Capture the cell that displays the provided text and extract its [X, Y] central coordinate. 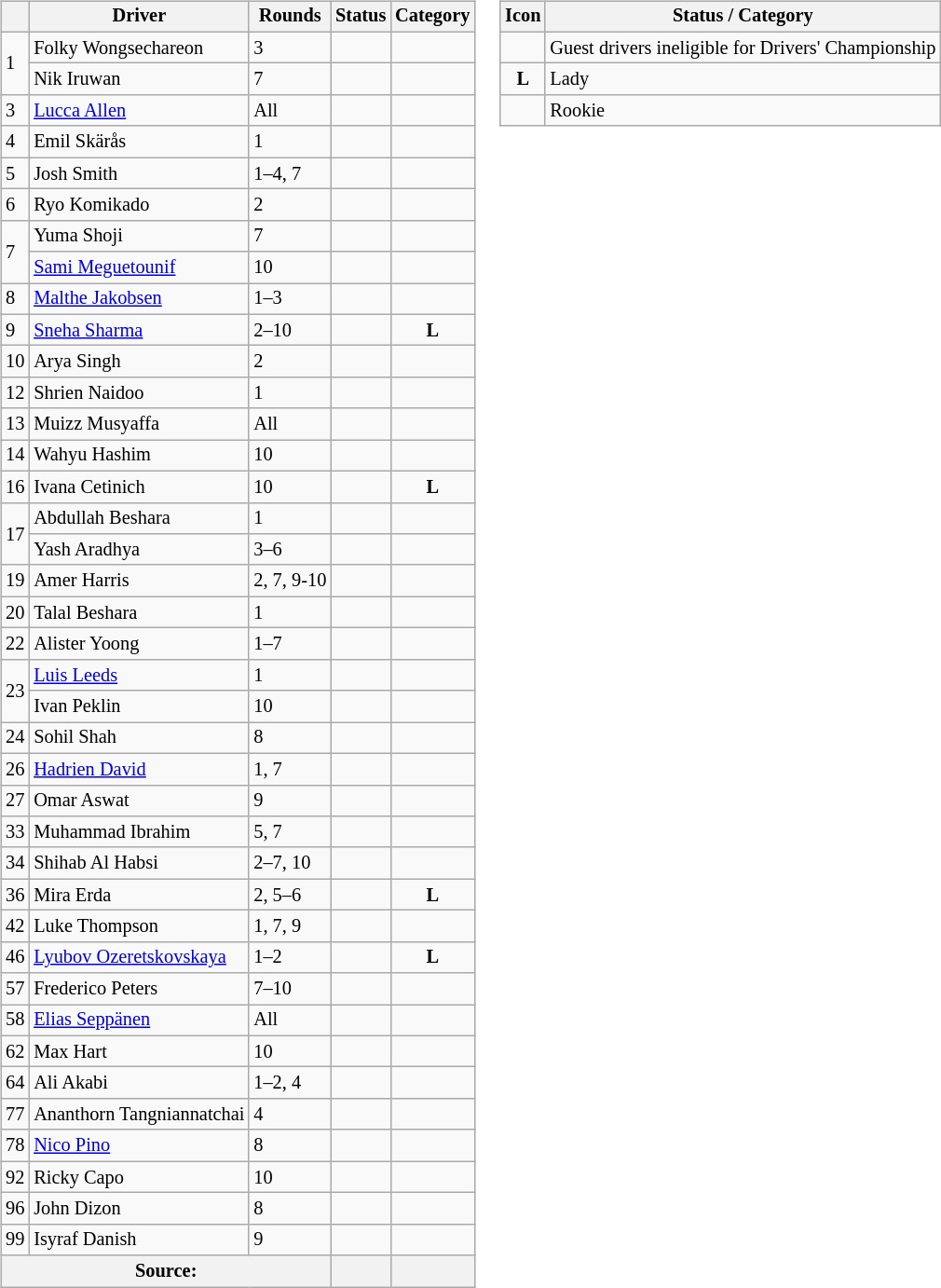
Sohil Shah [139, 738]
Ananthorn Tangniannatchai [139, 1115]
34 [15, 863]
6 [15, 205]
33 [15, 832]
1, 7, 9 [290, 926]
Ryo Komikado [139, 205]
14 [15, 456]
96 [15, 1209]
5, 7 [290, 832]
20 [15, 612]
Isyraf Danish [139, 1240]
Emil Skärås [139, 142]
58 [15, 1021]
Lady [743, 79]
Sneha Sharma [139, 330]
Status [361, 17]
Max Hart [139, 1051]
Lyubov Ozeretskovskaya [139, 957]
Nik Iruwan [139, 79]
3–6 [290, 550]
64 [15, 1083]
13 [15, 424]
1–7 [290, 644]
Ricky Capo [139, 1177]
Sami Meguetounif [139, 267]
12 [15, 393]
5 [15, 173]
Alister Yoong [139, 644]
Rookie [743, 111]
Shihab Al Habsi [139, 863]
22 [15, 644]
Guest drivers ineligible for Drivers' Championship [743, 48]
17 [15, 533]
Ali Akabi [139, 1083]
62 [15, 1051]
26 [15, 769]
16 [15, 486]
Driver [139, 17]
Source: [166, 1271]
Status / Category [743, 17]
19 [15, 581]
Malthe Jakobsen [139, 299]
92 [15, 1177]
Folky Wongsechareon [139, 48]
1–4, 7 [290, 173]
Muizz Musyaffa [139, 424]
Hadrien David [139, 769]
Wahyu Hashim [139, 456]
Talal Beshara [139, 612]
99 [15, 1240]
Yuma Shoji [139, 236]
Arya Singh [139, 362]
2, 7, 9-10 [290, 581]
78 [15, 1145]
2–7, 10 [290, 863]
Ivana Cetinich [139, 486]
Abdullah Beshara [139, 518]
Category [432, 17]
Nico Pino [139, 1145]
Icon [523, 17]
24 [15, 738]
Josh Smith [139, 173]
1, 7 [290, 769]
27 [15, 801]
Shrien Naidoo [139, 393]
John Dizon [139, 1209]
23 [15, 690]
1–2, 4 [290, 1083]
Yash Aradhya [139, 550]
Ivan Peklin [139, 706]
1–3 [290, 299]
2–10 [290, 330]
2, 5–6 [290, 895]
Lucca Allen [139, 111]
77 [15, 1115]
Luke Thompson [139, 926]
57 [15, 989]
42 [15, 926]
46 [15, 957]
36 [15, 895]
Luis Leeds [139, 675]
Muhammad Ibrahim [139, 832]
1–2 [290, 957]
Mira Erda [139, 895]
7–10 [290, 989]
Rounds [290, 17]
Amer Harris [139, 581]
Frederico Peters [139, 989]
Elias Seppänen [139, 1021]
Omar Aswat [139, 801]
